Provide the (x, y) coordinate of the cell's center where the given text is located.  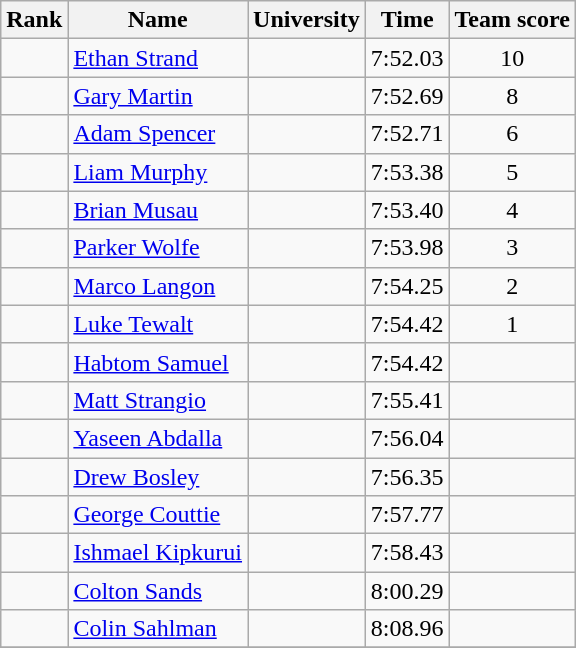
7:52.03 (407, 58)
Team score (512, 20)
Colin Sahlman (158, 629)
7:53.98 (407, 248)
Liam Murphy (158, 172)
Matt Strangio (158, 400)
Name (158, 20)
7:52.71 (407, 134)
7:55.41 (407, 400)
Ishmael Kipkurui (158, 553)
Drew Bosley (158, 477)
7:58.43 (407, 553)
7:54.25 (407, 286)
10 (512, 58)
7:56.04 (407, 438)
8 (512, 96)
Brian Musau (158, 210)
6 (512, 134)
Parker Wolfe (158, 248)
Habtom Samuel (158, 362)
Marco Langon (158, 286)
George Couttie (158, 515)
1 (512, 324)
7:53.38 (407, 172)
7:56.35 (407, 477)
8:08.96 (407, 629)
2 (512, 286)
4 (512, 210)
Ethan Strand (158, 58)
7:57.77 (407, 515)
Yaseen Abdalla (158, 438)
8:00.29 (407, 591)
5 (512, 172)
3 (512, 248)
Rank (34, 20)
7:52.69 (407, 96)
University (307, 20)
7:53.40 (407, 210)
Gary Martin (158, 96)
Colton Sands (158, 591)
Luke Tewalt (158, 324)
Adam Spencer (158, 134)
Time (407, 20)
